Return the [x, y] coordinate for the center point of the cell that contains the specified text.  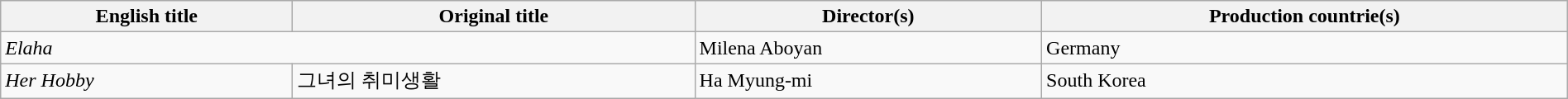
Original title [494, 16]
Director(s) [868, 16]
Elaha [347, 48]
Production countrie(s) [1305, 16]
Her Hobby [147, 81]
English title [147, 16]
그녀의 취미생활 [494, 81]
Milena Aboyan [868, 48]
South Korea [1305, 81]
Ha Myung-mi [868, 81]
Germany [1305, 48]
